Scan for the cell matching the given text and deliver its [x, y] coordinate at center. 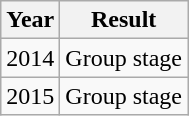
2014 [30, 58]
Result [124, 20]
Year [30, 20]
2015 [30, 96]
